Identify which cell holds the provided text, then report its [x, y] central coordinate. 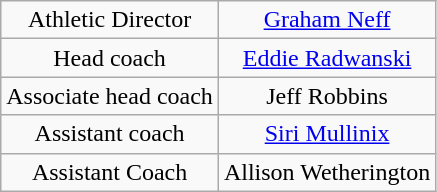
Jeff Robbins [326, 96]
Eddie Radwanski [326, 58]
Allison Wetherington [326, 172]
Associate head coach [110, 96]
Assistant Coach [110, 172]
Athletic Director [110, 20]
Siri Mullinix [326, 134]
Assistant coach [110, 134]
Head coach [110, 58]
Graham Neff [326, 20]
